Return the (x, y) coordinate for the center point of the cell that contains the specified text.  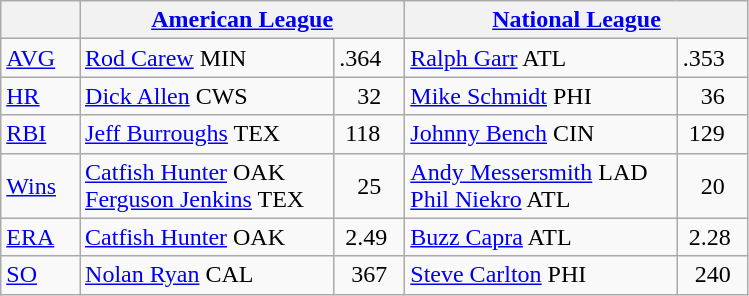
367 (370, 275)
2.49 (370, 237)
Steve Carlton PHI (541, 275)
Rod Carew MIN (207, 58)
Mike Schmidt PHI (541, 96)
20 (712, 186)
.353 (712, 58)
Dick Allen CWS (207, 96)
ERA (40, 237)
.364 (370, 58)
Ralph Garr ATL (541, 58)
Catfish Hunter OAKFerguson Jenkins TEX (207, 186)
25 (370, 186)
Jeff Burroughs TEX (207, 134)
Andy Messersmith LAD Phil Niekro ATL (541, 186)
118 (370, 134)
National League (576, 20)
240 (712, 275)
Nolan Ryan CAL (207, 275)
129 (712, 134)
American League (242, 20)
RBI (40, 134)
SO (40, 275)
32 (370, 96)
Catfish Hunter OAK (207, 237)
HR (40, 96)
36 (712, 96)
Buzz Capra ATL (541, 237)
AVG (40, 58)
Johnny Bench CIN (541, 134)
Wins (40, 186)
2.28 (712, 237)
